Capture the cell that displays the provided text and extract its [X, Y] central coordinate. 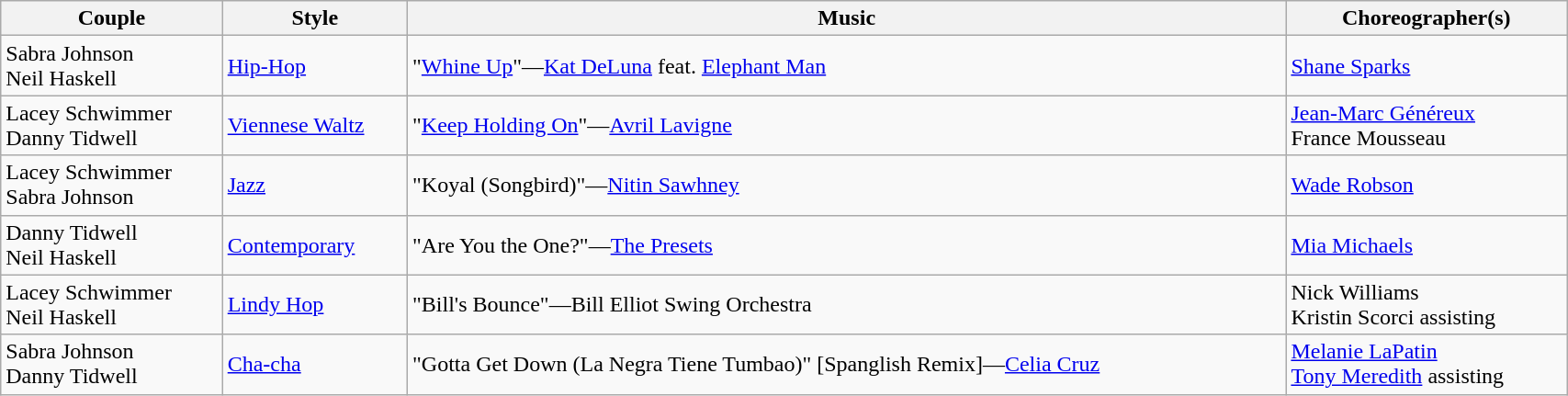
"Koyal (Songbird)"—Nitin Sawhney [847, 186]
Viennese Waltz [314, 125]
"Gotta Get Down (La Negra Tiene Tumbao)" [Spanglish Remix]—Celia Cruz [847, 364]
Hip-Hop [314, 66]
Mia Michaels [1427, 244]
Style [314, 18]
"Are You the One?"—The Presets [847, 244]
Sabra Johnson Danny Tidwell [112, 364]
Contemporary [314, 244]
Wade Robson [1427, 186]
Choreographer(s) [1427, 18]
Jean-Marc GénéreuxFrance Mousseau [1427, 125]
Lacey Schwimmer Sabra Johnson [112, 186]
Jazz [314, 186]
Sabra Johnson Neil Haskell [112, 66]
"Keep Holding On"—Avril Lavigne [847, 125]
Shane Sparks [1427, 66]
"Whine Up"—Kat DeLuna feat. Elephant Man [847, 66]
Lacey Schwimmer Neil Haskell [112, 305]
Melanie LaPatin Tony Meredith assisting [1427, 364]
Nick Williams Kristin Scorci assisting [1427, 305]
Couple [112, 18]
Lacey Schwimmer Danny Tidwell [112, 125]
Cha-cha [314, 364]
Danny Tidwell Neil Haskell [112, 244]
"Bill's Bounce"—Bill Elliot Swing Orchestra [847, 305]
Music [847, 18]
Lindy Hop [314, 305]
